For the text-containing cell, return its midpoint in (X, Y) coordinate format. 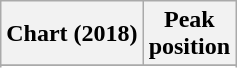
Chart (2018) (72, 34)
Peakposition (189, 34)
